Provide the [X, Y] coordinate of the cell's center where the given text is located.  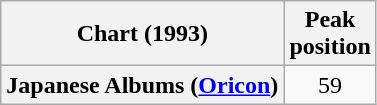
Chart (1993) [142, 34]
59 [330, 85]
Peakposition [330, 34]
Japanese Albums (Oricon) [142, 85]
